From the cell containing the given text, extract its center point as [X, Y] coordinate. 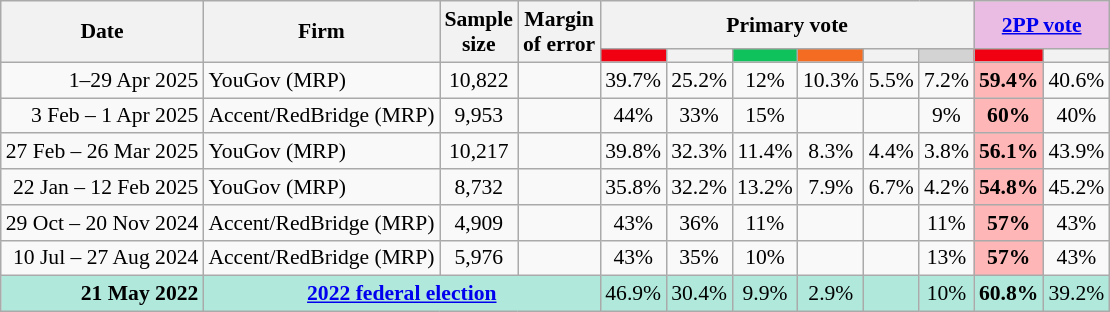
10,217 [479, 152]
39.8% [633, 152]
4.2% [946, 187]
5,976 [479, 258]
29 Oct – 20 Nov 2024 [102, 223]
32.2% [699, 187]
9% [946, 116]
Firm [321, 32]
40% [1076, 116]
30.4% [699, 294]
59.4% [1008, 80]
54.8% [1008, 187]
9.9% [765, 294]
3 Feb – 1 Apr 2025 [102, 116]
Marginof error [559, 32]
5.5% [892, 80]
60% [1008, 116]
36% [699, 223]
2PP vote [1042, 25]
10 Jul – 27 Aug 2024 [102, 258]
25.2% [699, 80]
15% [765, 116]
3.8% [946, 152]
4.4% [892, 152]
Samplesize [479, 32]
39.7% [633, 80]
12% [765, 80]
56.1% [1008, 152]
Date [102, 32]
Primary vote [787, 25]
10,822 [479, 80]
8,732 [479, 187]
39.2% [1076, 294]
1–29 Apr 2025 [102, 80]
2022 federal election [402, 294]
10.3% [831, 80]
7.9% [831, 187]
35.8% [633, 187]
4,909 [479, 223]
13.2% [765, 187]
22 Jan – 12 Feb 2025 [102, 187]
11.4% [765, 152]
7.2% [946, 80]
32.3% [699, 152]
40.6% [1076, 80]
35% [699, 258]
9,953 [479, 116]
44% [633, 116]
13% [946, 258]
45.2% [1076, 187]
21 May 2022 [102, 294]
27 Feb – 26 Mar 2025 [102, 152]
46.9% [633, 294]
33% [699, 116]
2.9% [831, 294]
43.9% [1076, 152]
60.8% [1008, 294]
6.7% [892, 187]
8.3% [831, 152]
